Return the [x, y] coordinate for the center point of the cell that contains the specified text.  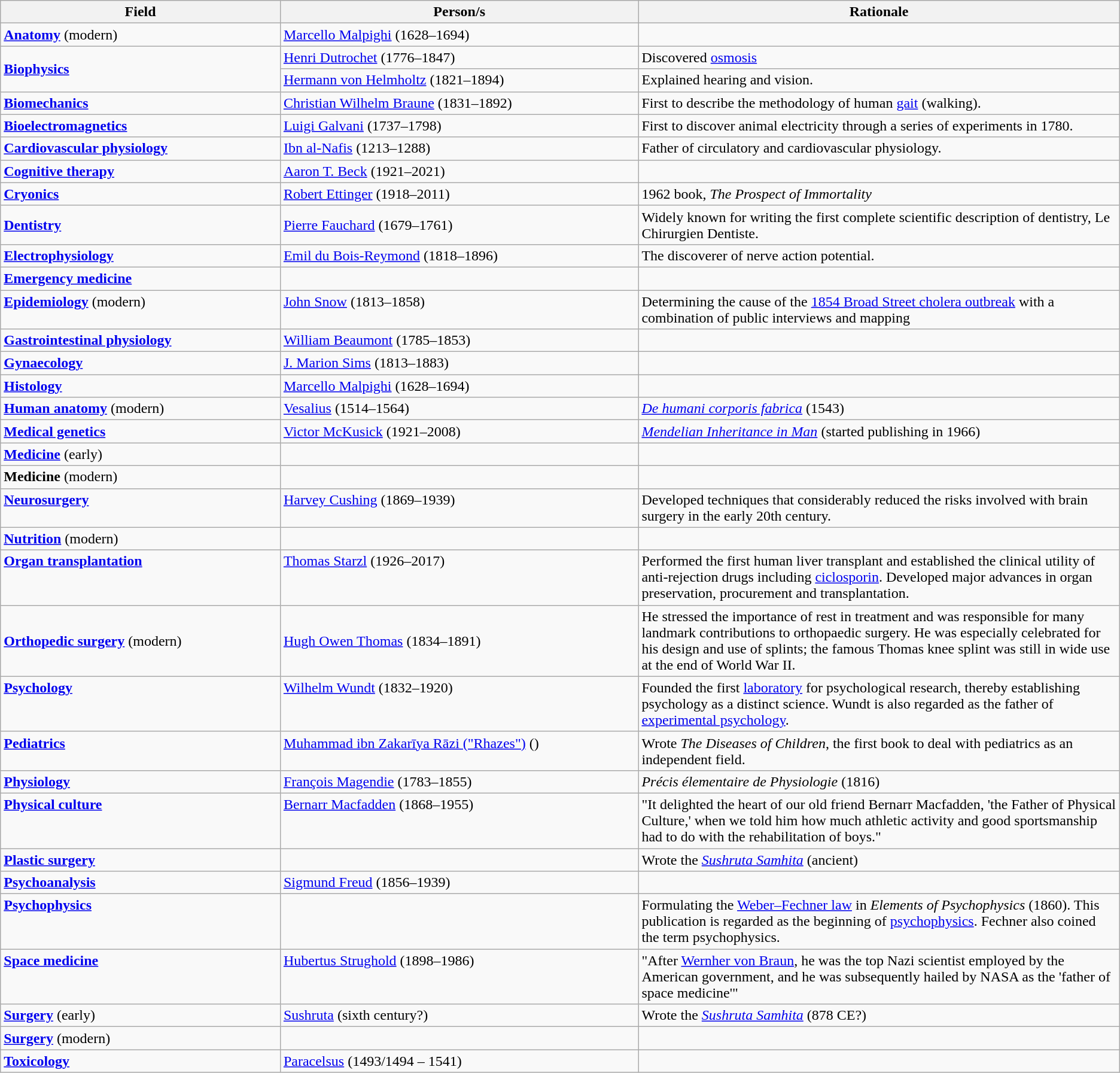
Neurosurgery [141, 507]
William Beaumont (1785–1853) [459, 341]
Determining the cause of the 1854 Broad Street cholera outbreak with a combination of public interviews and mapping [879, 309]
Hugh Owen Thomas (1834–1891) [459, 640]
Hubertus Strughold (1898–1986) [459, 977]
Biomechanics [141, 103]
Wrote the Sushruta Samhita (878 CE?) [879, 1016]
Mendelian Inheritance in Man (started publishing in 1966) [879, 431]
Emil du Bois-Reymond (1818–1896) [459, 256]
Harvey Cushing (1869–1939) [459, 507]
Father of circulatory and cardiovascular physiology. [879, 148]
Medicine (early) [141, 454]
J. Marion Sims (1813–1883) [459, 363]
Sushruta (sixth century?) [459, 1016]
Physiology [141, 782]
Sigmund Freud (1856–1939) [459, 883]
Surgery (early) [141, 1016]
Field [141, 12]
Précis élementaire de Physiologie (1816) [879, 782]
Psychophysics [141, 922]
Surgery (modern) [141, 1038]
Discovered osmosis [879, 57]
Person/s [459, 12]
Electrophysiology [141, 256]
Biophysics [141, 69]
Hermann von Helmholtz (1821–1894) [459, 80]
Widely known for writing the first complete scientific description of dentistry, Le Chirurgien Dentiste. [879, 225]
Christian Wilhelm Braune (1831–1892) [459, 103]
John Snow (1813–1858) [459, 309]
Epidemiology (modern) [141, 309]
Wilhelm Wundt (1832–1920) [459, 704]
Muhammad ibn Zakarīya Rāzi ("Rhazes") () [459, 750]
Developed techniques that considerably reduced the risks involved with brain surgery in the early 20th century. [879, 507]
Human anatomy (modern) [141, 409]
Physical culture [141, 820]
Anatomy (modern) [141, 35]
De humani corporis fabrica (1543) [879, 409]
Gynaecology [141, 363]
Luigi Galvani (1737–1798) [459, 126]
Dentistry [141, 225]
Ibn al-Nafis (1213–1288) [459, 148]
Emergency medicine [141, 278]
Bioelectromagnetics [141, 126]
Cardiovascular physiology [141, 148]
Vesalius (1514–1564) [459, 409]
Cryonics [141, 194]
Robert Ettinger (1918–2011) [459, 194]
Pediatrics [141, 750]
The discoverer of nerve action potential. [879, 256]
Medicine (modern) [141, 477]
Toxicology [141, 1061]
Pierre Fauchard (1679–1761) [459, 225]
1962 book, The Prospect of Immortality [879, 194]
Paracelsus (1493/1494 – 1541) [459, 1061]
Wrote the Sushruta Samhita (ancient) [879, 860]
Psychology [141, 704]
First to discover animal electricity through a series of experiments in 1780. [879, 126]
Henri Dutrochet (1776–1847) [459, 57]
Gastrointestinal physiology [141, 341]
Thomas Starzl (1926–2017) [459, 577]
Wrote The Diseases of Children, the first book to deal with pediatrics as an independent field. [879, 750]
Bernarr Macfadden (1868–1955) [459, 820]
Aaron T. Beck (1921–2021) [459, 171]
Psychoanalysis [141, 883]
Space medicine [141, 977]
Histology [141, 386]
Victor McKusick (1921–2008) [459, 431]
Explained hearing and vision. [879, 80]
Cognitive therapy [141, 171]
Orthopedic surgery (modern) [141, 640]
Nutrition (modern) [141, 539]
Medical genetics [141, 431]
Plastic surgery [141, 860]
First to describe the methodology of human gait (walking). [879, 103]
Rationale [879, 12]
Organ transplantation [141, 577]
François Magendie (1783–1855) [459, 782]
